Return (x, y) of the center of cell containing provided text 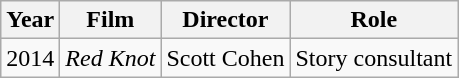
Film (110, 20)
Story consultant (374, 58)
Role (374, 20)
Director (226, 20)
2014 (30, 58)
Scott Cohen (226, 58)
Year (30, 20)
Red Knot (110, 58)
